Find where the given text appears and provide that cell's center as (X, Y) coordinate. 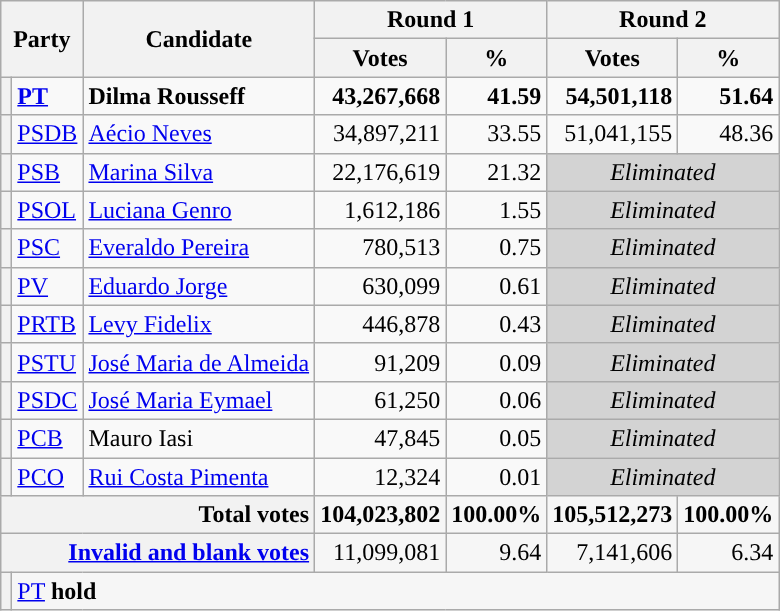
PCB (48, 438)
Luciana Genro (199, 210)
51,041,155 (612, 134)
33.55 (496, 134)
0.05 (496, 438)
PRTB (48, 324)
Aécio Neves (199, 134)
47,845 (380, 438)
6.34 (728, 553)
11,099,081 (380, 553)
PCO (48, 477)
91,209 (380, 362)
9.64 (496, 553)
780,513 (380, 248)
0.75 (496, 248)
Round 1 (431, 20)
Candidate (199, 39)
Party (42, 39)
21.32 (496, 172)
Total votes (158, 515)
48.36 (728, 134)
PSTU (48, 362)
PSDB (48, 134)
Rui Costa Pimenta (199, 477)
104,023,802 (380, 515)
7,141,606 (612, 553)
Levy Fidelix (199, 324)
Eduardo Jorge (199, 286)
0.01 (496, 477)
41.59 (496, 96)
51.64 (728, 96)
PT hold (396, 591)
34,897,211 (380, 134)
61,250 (380, 400)
José Maria Eymael (199, 400)
0.06 (496, 400)
PSC (48, 248)
446,878 (380, 324)
54,501,118 (612, 96)
Round 2 (663, 20)
43,267,668 (380, 96)
Dilma Rousseff (199, 96)
1.55 (496, 210)
José Maria de Almeida (199, 362)
PSDC (48, 400)
1,612,186 (380, 210)
Invalid and blank votes (158, 553)
PSB (48, 172)
12,324 (380, 477)
0.09 (496, 362)
Marina Silva (199, 172)
105,512,273 (612, 515)
0.43 (496, 324)
Everaldo Pereira (199, 248)
PSOL (48, 210)
PV (48, 286)
22,176,619 (380, 172)
630,099 (380, 286)
0.61 (496, 286)
Mauro Iasi (199, 438)
PT (48, 96)
